Provide the (x, y) coordinate of the cell's center where the given text is located.  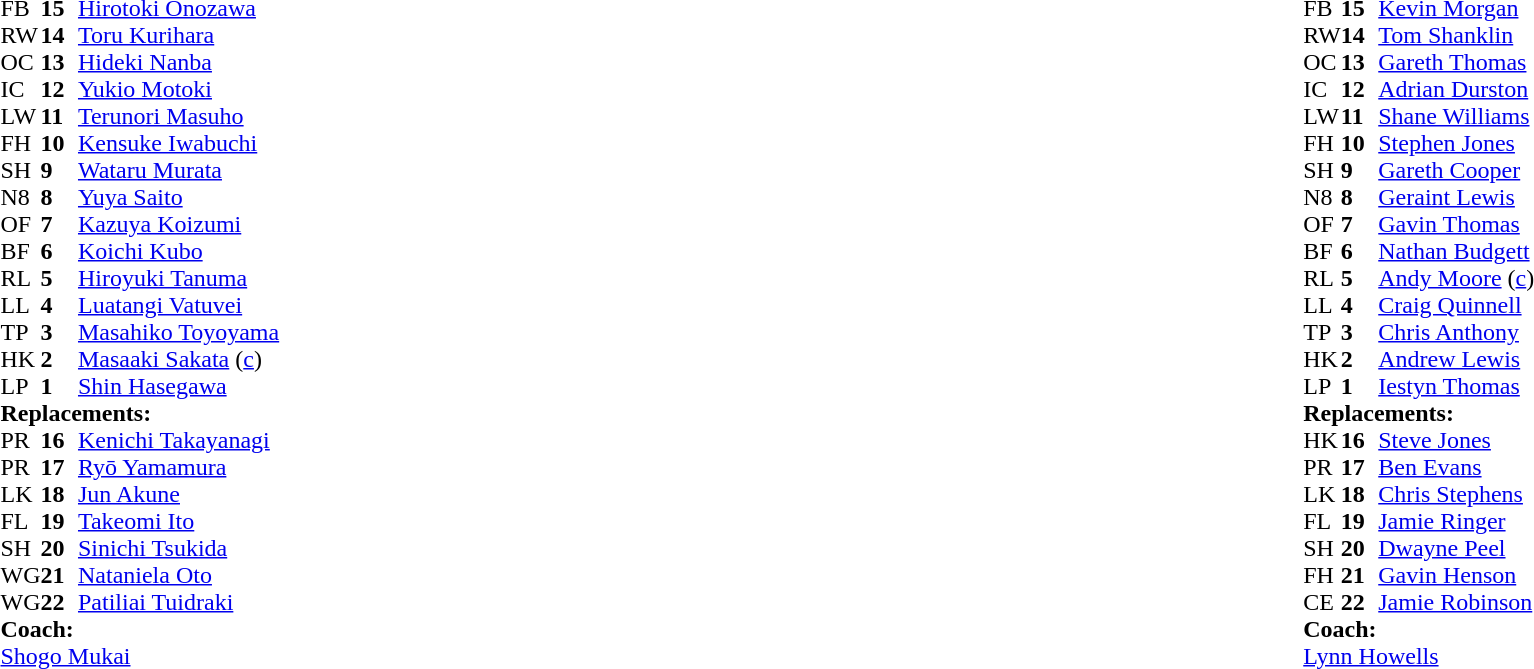
Kenichi Takayanagi (178, 440)
Ben Evans (1456, 468)
Adrian Durston (1456, 90)
Gavin Thomas (1456, 224)
Gareth Cooper (1456, 170)
Nathan Budgett (1456, 252)
Ryō Yamamura (178, 468)
Shane Williams (1456, 116)
Lynn Howells (1418, 656)
Jun Akune (178, 494)
Dwayne Peel (1456, 548)
Masahiko Toyoyama (178, 332)
Toru Kurihara (178, 36)
Andy Moore (c) (1456, 278)
Chris Anthony (1456, 332)
Steve Jones (1456, 440)
Yuya Saito (178, 198)
Kazuya Koizumi (178, 224)
CE (1322, 602)
Hideki Nanba (178, 62)
Takeomi Ito (178, 522)
Yukio Motoki (178, 90)
Chris Stephens (1456, 494)
Andrew Lewis (1456, 360)
Jamie Ringer (1456, 522)
Kensuke Iwabuchi (178, 144)
Gareth Thomas (1456, 62)
Tom Shanklin (1456, 36)
Iestyn Thomas (1456, 386)
Nataniela Oto (178, 576)
Geraint Lewis (1456, 198)
Terunori Masuho (178, 116)
Sinichi Tsukida (178, 548)
Stephen Jones (1456, 144)
Shogo Mukai (140, 656)
Wataru Murata (178, 170)
Koichi Kubo (178, 252)
Craig Quinnell (1456, 306)
Luatangi Vatuvei (178, 306)
Patiliai Tuidraki (178, 602)
Gavin Henson (1456, 576)
Masaaki Sakata (c) (178, 360)
Hiroyuki Tanuma (178, 278)
Shin Hasegawa (178, 386)
Jamie Robinson (1456, 602)
